Provide the [x, y] coordinate of the cell's center where the given text is located.  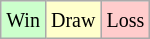
Win [24, 20]
Draw [72, 20]
Loss [126, 20]
